Identify which cell holds the provided text, then report its [x, y] central coordinate. 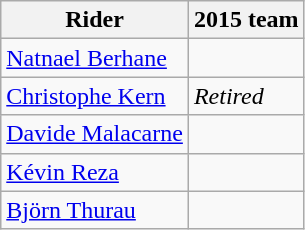
Kévin Reza [95, 172]
2015 team [246, 20]
Retired [246, 96]
Davide Malacarne [95, 134]
Natnael Berhane [95, 58]
Björn Thurau [95, 210]
Rider [95, 20]
Christophe Kern [95, 96]
